From the cell containing the given text, extract its center point as (x, y) coordinate. 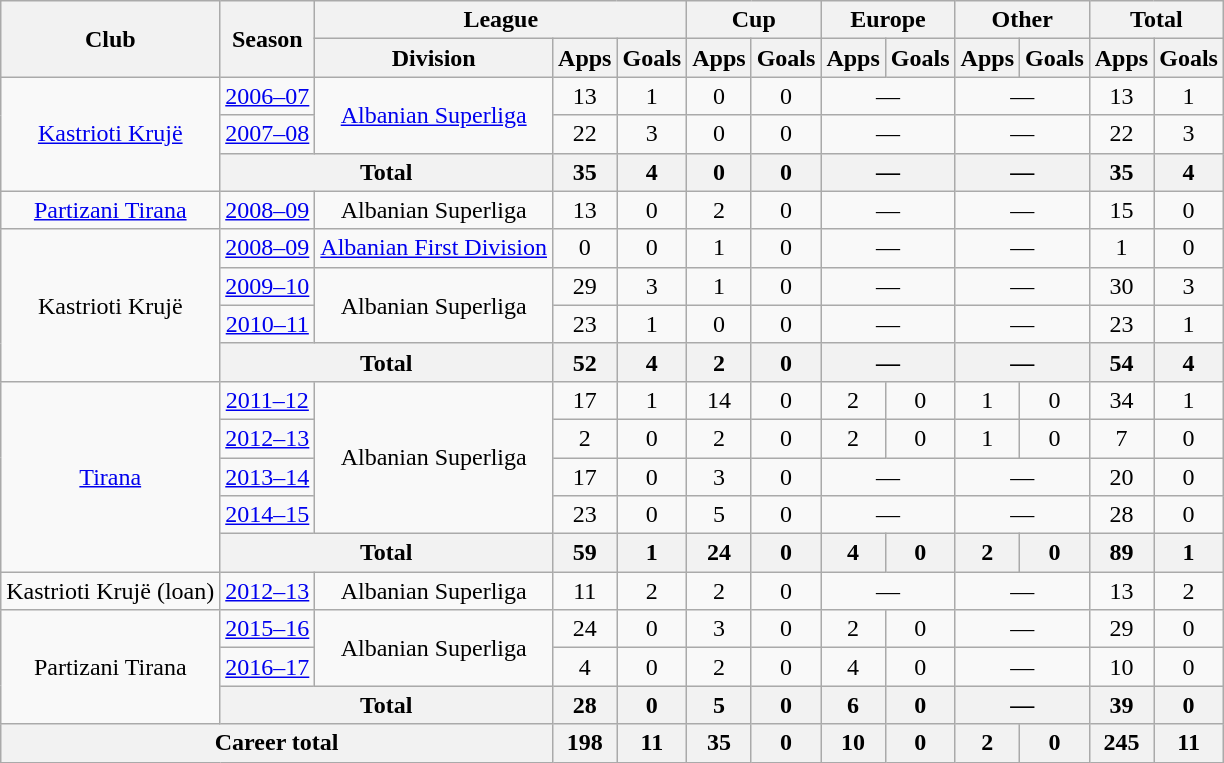
54 (1121, 362)
20 (1121, 477)
2011–12 (268, 400)
7 (1121, 438)
2009–10 (268, 286)
Career total (277, 743)
2006–07 (268, 96)
Club (110, 39)
52 (585, 362)
6 (853, 705)
30 (1121, 286)
2007–08 (268, 134)
198 (585, 743)
2010–11 (268, 324)
14 (719, 400)
Kastrioti Krujë (loan) (110, 591)
Other (1022, 20)
Europe (888, 20)
Season (268, 39)
2013–14 (268, 477)
Tirana (110, 476)
89 (1121, 553)
Cup (754, 20)
2014–15 (268, 515)
34 (1121, 400)
39 (1121, 705)
245 (1121, 743)
2016–17 (268, 667)
2015–16 (268, 629)
59 (585, 553)
League (501, 20)
15 (1121, 210)
Albanian First Division (434, 248)
Division (434, 58)
